Output the (x, y) coordinate of the center of the cell containing the given text.  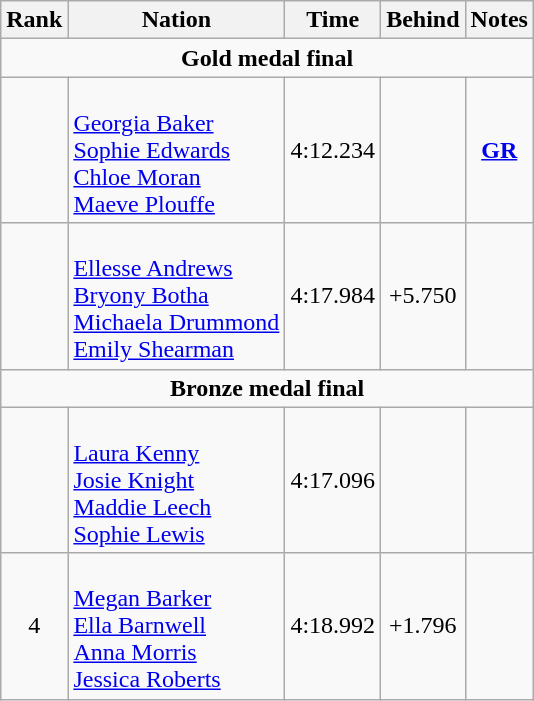
Behind (423, 20)
Megan BarkerElla BarnwellAnna MorrisJessica Roberts (176, 626)
Bronze medal final (268, 388)
+1.796 (423, 626)
Nation (176, 20)
Ellesse AndrewsBryony BothaMichaela DrummondEmily Shearman (176, 296)
Laura KennyJosie KnightMaddie LeechSophie Lewis (176, 480)
GR (499, 150)
4:17.984 (333, 296)
Time (333, 20)
4:17.096 (333, 480)
+5.750 (423, 296)
4 (34, 626)
4:18.992 (333, 626)
Georgia BakerSophie EdwardsChloe MoranMaeve Plouffe (176, 150)
Notes (499, 20)
Gold medal final (268, 58)
Rank (34, 20)
4:12.234 (333, 150)
